For the text-containing cell, return its midpoint in (x, y) coordinate format. 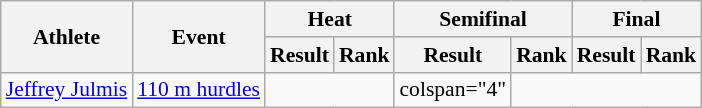
colspan="4" (452, 90)
Event (198, 36)
Heat (330, 19)
Jeffrey Julmis (66, 90)
Semifinal (482, 19)
110 m hurdles (198, 90)
Final (636, 19)
Athlete (66, 36)
